Output the (X, Y) coordinate of the center of the cell containing the given text.  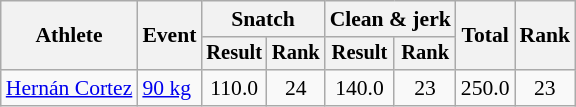
140.0 (360, 88)
Athlete (70, 36)
Snatch (262, 19)
250.0 (486, 88)
90 kg (169, 88)
Event (169, 36)
Clean & jerk (390, 19)
Hernán Cortez (70, 88)
24 (296, 88)
110.0 (234, 88)
Total (486, 36)
